Determine the [x, y] coordinate at the center of the cell enclosing the given text.  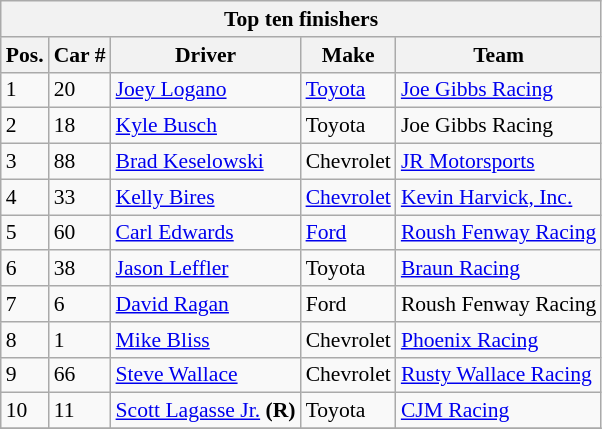
33 [80, 197]
Kyle Busch [206, 126]
66 [80, 375]
Car # [80, 55]
Team [499, 55]
Rusty Wallace Racing [499, 375]
11 [80, 411]
Make [348, 55]
Pos. [25, 55]
Steve Wallace [206, 375]
9 [25, 375]
18 [80, 126]
Scott Lagasse Jr. (R) [206, 411]
JR Motorsports [499, 162]
88 [80, 162]
20 [80, 90]
4 [25, 197]
Mike Bliss [206, 340]
7 [25, 304]
Kevin Harvick, Inc. [499, 197]
Top ten finishers [302, 19]
3 [25, 162]
Jason Leffler [206, 269]
2 [25, 126]
Brad Keselowski [206, 162]
38 [80, 269]
Carl Edwards [206, 233]
Joey Logano [206, 90]
8 [25, 340]
David Ragan [206, 304]
60 [80, 233]
CJM Racing [499, 411]
Phoenix Racing [499, 340]
Braun Racing [499, 269]
10 [25, 411]
Kelly Bires [206, 197]
Driver [206, 55]
5 [25, 233]
